Scan for the cell matching the given text and deliver its [X, Y] coordinate at center. 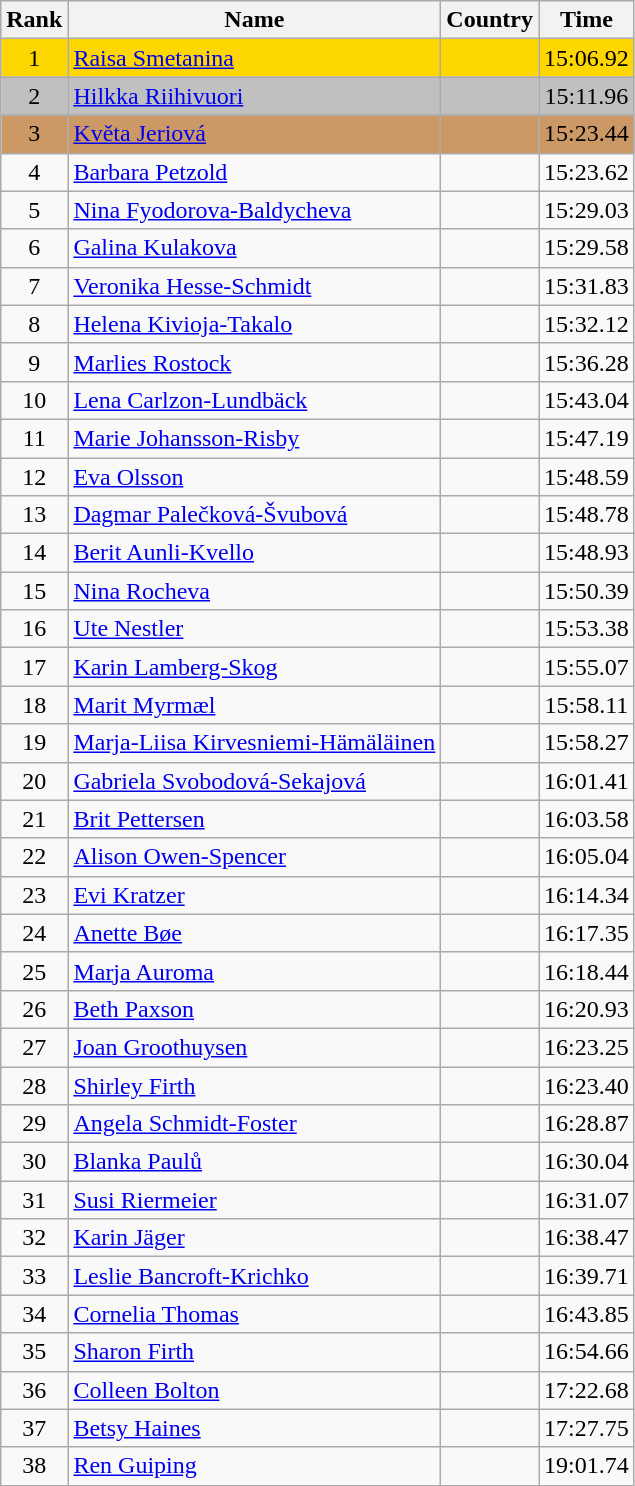
Ute Nestler [254, 629]
8 [34, 324]
15:11.96 [587, 96]
16 [34, 629]
15:31.83 [587, 286]
21 [34, 819]
15:43.04 [587, 400]
14 [34, 553]
30 [34, 1162]
32 [34, 1238]
10 [34, 400]
16:31.07 [587, 1200]
16:18.44 [587, 971]
3 [34, 134]
7 [34, 286]
Dagmar Palečková-Švubová [254, 515]
19 [34, 743]
Cornelia Thomas [254, 1314]
36 [34, 1390]
16:05.04 [587, 857]
Marie Johansson-Risby [254, 438]
38 [34, 1466]
15:36.28 [587, 362]
Susi Riermeier [254, 1200]
15:55.07 [587, 667]
17:22.68 [587, 1390]
Rank [34, 20]
Gabriela Svobodová-Sekajová [254, 781]
Betsy Haines [254, 1428]
Blanka Paulů [254, 1162]
1 [34, 58]
Nina Fyodorova-Baldycheva [254, 210]
Angela Schmidt-Foster [254, 1124]
12 [34, 477]
Karin Lamberg-Skog [254, 667]
15:29.58 [587, 248]
22 [34, 857]
15:48.93 [587, 553]
20 [34, 781]
33 [34, 1276]
34 [34, 1314]
16:03.58 [587, 819]
16:01.41 [587, 781]
23 [34, 895]
27 [34, 1047]
15:48.59 [587, 477]
6 [34, 248]
13 [34, 515]
15:50.39 [587, 591]
Colleen Bolton [254, 1390]
15:47.19 [587, 438]
16:38.47 [587, 1238]
26 [34, 1009]
Eva Olsson [254, 477]
Country [490, 20]
17:27.75 [587, 1428]
Leslie Bancroft-Krichko [254, 1276]
25 [34, 971]
15:58.11 [587, 705]
15:32.12 [587, 324]
Galina Kulakova [254, 248]
16:17.35 [587, 933]
Marit Myrmæl [254, 705]
16:23.25 [587, 1047]
28 [34, 1085]
19:01.74 [587, 1466]
Alison Owen-Spencer [254, 857]
16:28.87 [587, 1124]
Ren Guiping [254, 1466]
Veronika Hesse-Schmidt [254, 286]
Marja Auroma [254, 971]
Barbara Petzold [254, 172]
24 [34, 933]
15:23.62 [587, 172]
16:54.66 [587, 1352]
16:23.40 [587, 1085]
Květa Jeriová [254, 134]
16:14.34 [587, 895]
37 [34, 1428]
9 [34, 362]
Beth Paxson [254, 1009]
35 [34, 1352]
Helena Kivioja-Takalo [254, 324]
Sharon Firth [254, 1352]
2 [34, 96]
17 [34, 667]
29 [34, 1124]
15:48.78 [587, 515]
Nina Rocheva [254, 591]
16:20.93 [587, 1009]
Time [587, 20]
Shirley Firth [254, 1085]
15:58.27 [587, 743]
16:30.04 [587, 1162]
Karin Jäger [254, 1238]
5 [34, 210]
15 [34, 591]
Berit Aunli-Kvello [254, 553]
Anette Bøe [254, 933]
15:23.44 [587, 134]
31 [34, 1200]
18 [34, 705]
Marlies Rostock [254, 362]
15:06.92 [587, 58]
4 [34, 172]
Marja-Liisa Kirvesniemi-Hämäläinen [254, 743]
Evi Kratzer [254, 895]
15:53.38 [587, 629]
Hilkka Riihivuori [254, 96]
11 [34, 438]
16:39.71 [587, 1276]
Raisa Smetanina [254, 58]
16:43.85 [587, 1314]
15:29.03 [587, 210]
Name [254, 20]
Joan Groothuysen [254, 1047]
Lena Carlzon-Lundbäck [254, 400]
Brit Pettersen [254, 819]
